Return (x, y) of the center of cell containing provided text 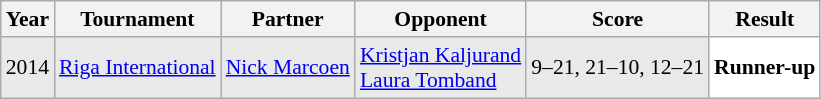
Score (618, 19)
Partner (288, 19)
Opponent (440, 19)
Nick Marcoen (288, 68)
Tournament (138, 19)
Riga International (138, 68)
Year (28, 19)
9–21, 21–10, 12–21 (618, 68)
2014 (28, 68)
Runner-up (764, 68)
Result (764, 19)
Kristjan Kaljurand Laura Tomband (440, 68)
